Return (x, y) of the center of cell containing provided text 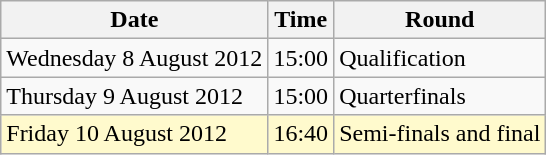
Friday 10 August 2012 (134, 134)
Semi-finals and final (440, 134)
Round (440, 20)
16:40 (301, 134)
Quarterfinals (440, 96)
Thursday 9 August 2012 (134, 96)
Qualification (440, 58)
Wednesday 8 August 2012 (134, 58)
Time (301, 20)
Date (134, 20)
